Return (X, Y) of the center of cell containing provided text 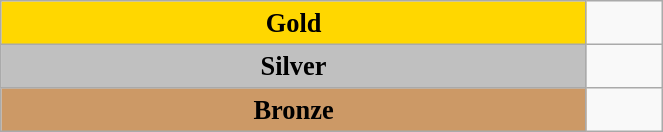
Bronze (294, 109)
Silver (294, 66)
Gold (294, 22)
